Extract the (x, y) coordinate from the center of the cell holding the provided text.  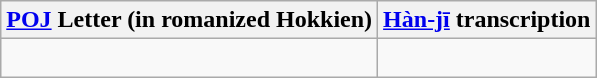
POJ Letter (in romanized Hokkien) (190, 20)
Hàn-jī transcription (487, 20)
